Detect which cell encompasses the target text, then output its (x, y) center coordinate. 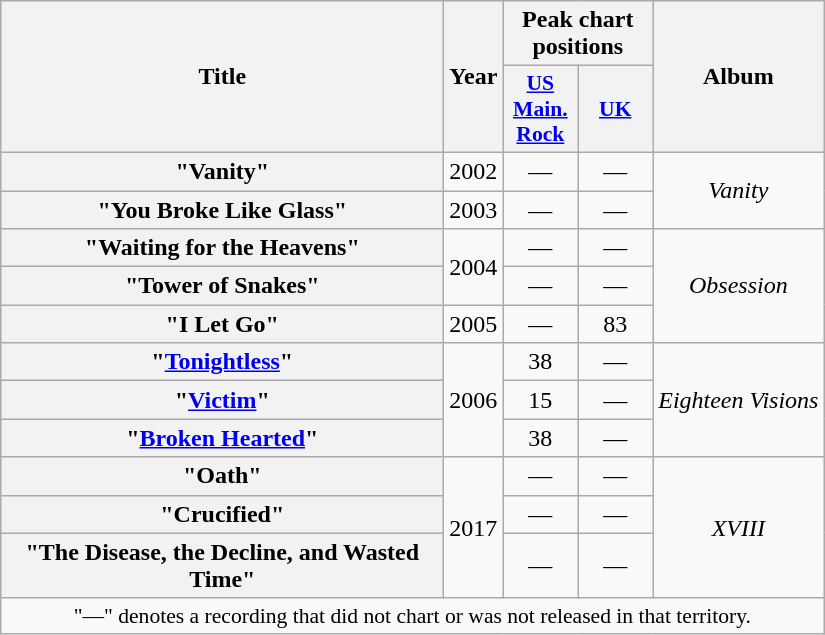
Eighteen Visions (738, 400)
2004 (474, 267)
83 (616, 324)
XVIII (738, 528)
"Tonightless" (222, 362)
2006 (474, 400)
"Broken Hearted" (222, 438)
USMain. Rock (540, 110)
Peak chart positions (578, 34)
Album (738, 77)
"Oath" (222, 476)
"Crucified" (222, 514)
Title (222, 77)
15 (540, 400)
2002 (474, 171)
Obsession (738, 286)
"—" denotes a recording that did not chart or was not released in that territory. (412, 616)
UK (616, 110)
"I Let Go" (222, 324)
Vanity (738, 190)
"Tower of Snakes" (222, 286)
"You Broke Like Glass" (222, 209)
"Victim" (222, 400)
2005 (474, 324)
"Waiting for the Heavens" (222, 248)
2003 (474, 209)
"Vanity" (222, 171)
"The Disease, the Decline, and Wasted Time" (222, 566)
2017 (474, 528)
Year (474, 77)
